Detect which cell encompasses the target text, then output its [x, y] center coordinate. 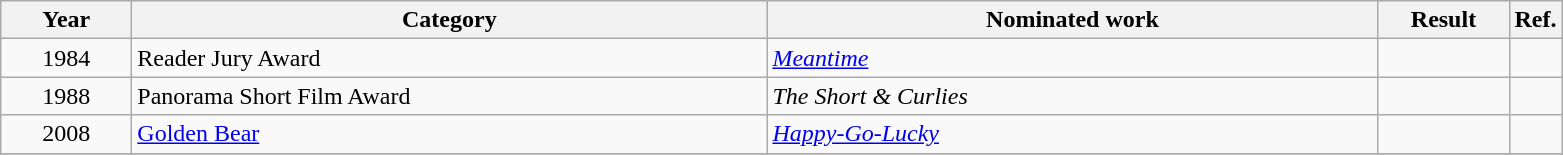
1984 [66, 58]
Ref. [1536, 20]
Panorama Short Film Award [450, 96]
2008 [66, 134]
Reader Jury Award [450, 58]
Golden Bear [450, 134]
Year [66, 20]
The Short & Curlies [1072, 96]
Happy-Go-Lucky [1072, 134]
1988 [66, 96]
Nominated work [1072, 20]
Result [1444, 20]
Meantime [1072, 58]
Category [450, 20]
